For the text-containing cell, return its midpoint in (X, Y) coordinate format. 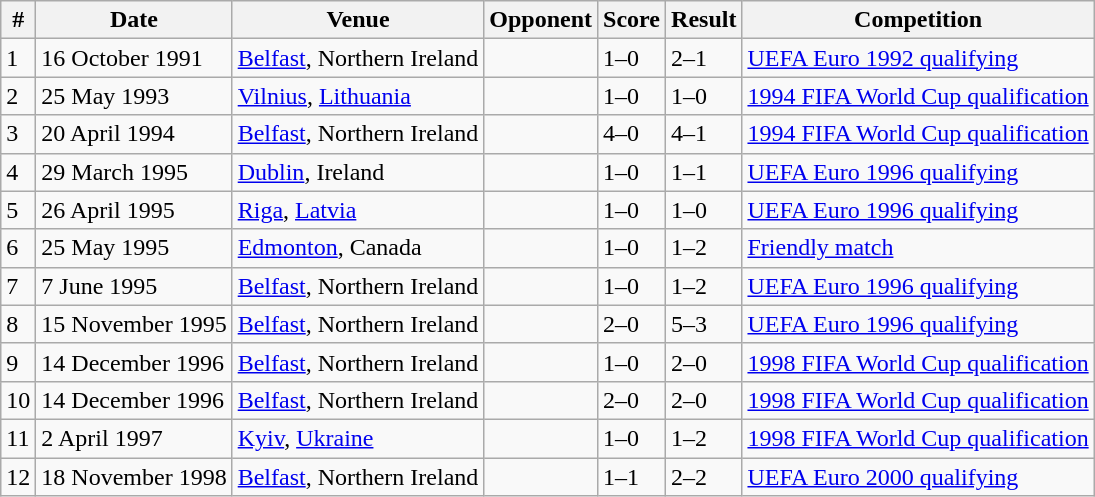
6 (18, 248)
26 April 1995 (134, 210)
Kyiv, Ukraine (358, 438)
Edmonton, Canada (358, 248)
15 November 1995 (134, 324)
8 (18, 324)
18 November 1998 (134, 477)
4 (18, 172)
Score (632, 20)
12 (18, 477)
4–1 (704, 134)
Opponent (541, 20)
29 March 1995 (134, 172)
11 (18, 438)
Venue (358, 20)
25 May 1993 (134, 96)
2–2 (704, 477)
Dublin, Ireland (358, 172)
3 (18, 134)
7 June 1995 (134, 286)
2 (18, 96)
2 April 1997 (134, 438)
10 (18, 400)
Date (134, 20)
Friendly match (918, 248)
9 (18, 362)
UEFA Euro 2000 qualifying (918, 477)
5–3 (704, 324)
Competition (918, 20)
2–1 (704, 58)
16 October 1991 (134, 58)
# (18, 20)
1 (18, 58)
Result (704, 20)
20 April 1994 (134, 134)
Vilnius, Lithuania (358, 96)
4–0 (632, 134)
25 May 1995 (134, 248)
5 (18, 210)
7 (18, 286)
UEFA Euro 1992 qualifying (918, 58)
Riga, Latvia (358, 210)
